Detect which cell encompasses the target text, then output its [X, Y] center coordinate. 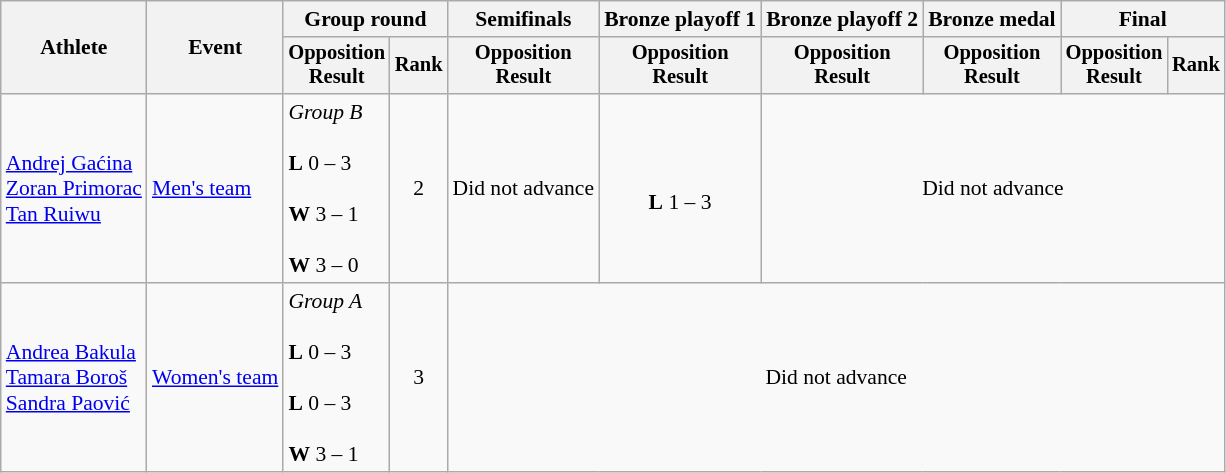
Andrej GaćinaZoran PrimoracTan Ruiwu [74, 188]
Women's team [215, 378]
Semifinals [524, 19]
Event [215, 48]
Group round [365, 19]
Final [1143, 19]
Bronze playoff 2 [842, 19]
Bronze playoff 1 [680, 19]
Andrea BakulaTamara BorošSandra Paović [74, 378]
3 [419, 378]
Athlete [74, 48]
Men's team [215, 188]
Group AL 0 – 3L 0 – 3W 3 – 1 [336, 378]
Bronze medal [992, 19]
L 1 – 3 [680, 188]
Group BL 0 – 3W 3 – 1W 3 – 0 [336, 188]
2 [419, 188]
